Output the [x, y] coordinate of the center of the cell containing the given text.  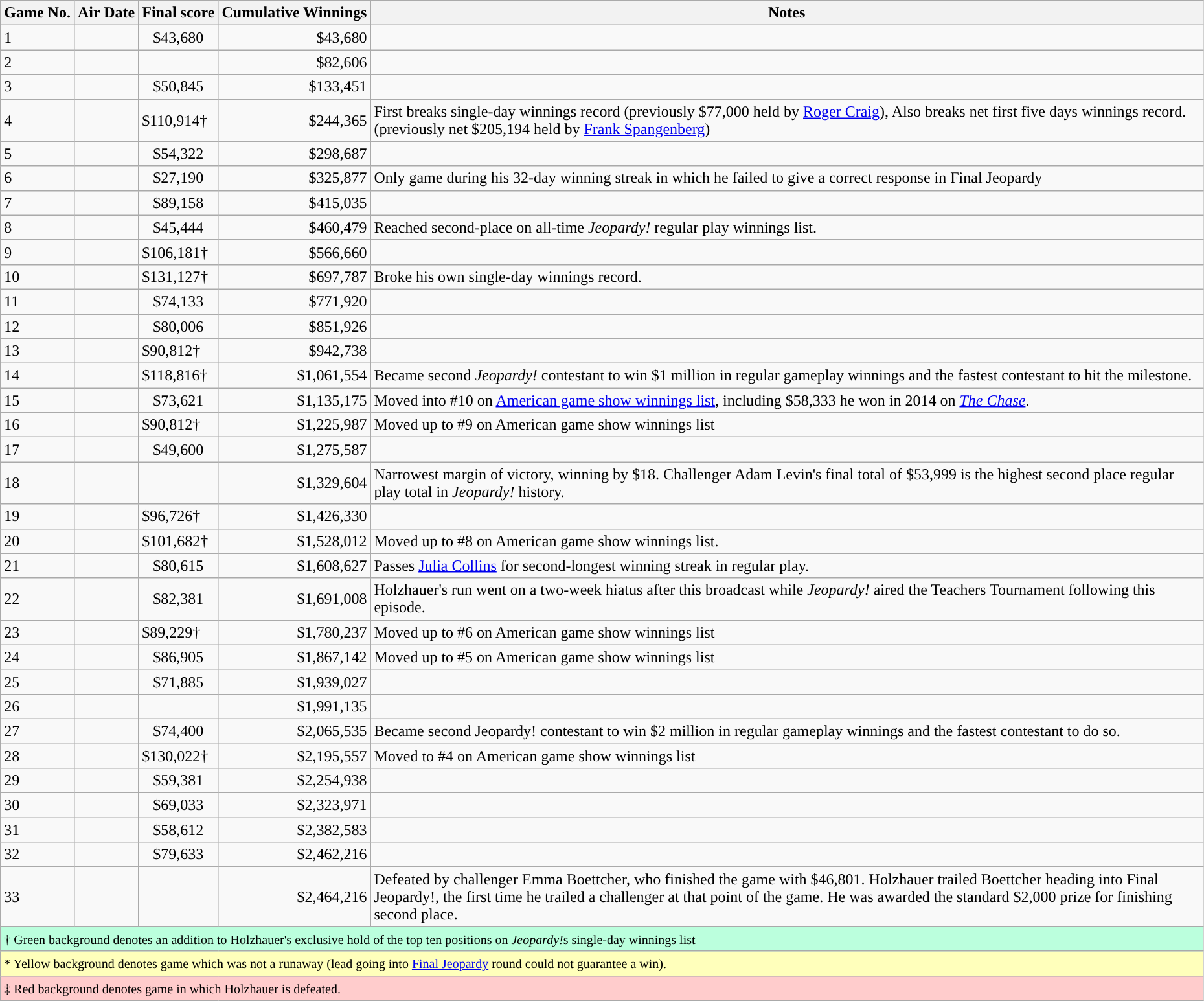
12 [38, 326]
$49,600 [179, 450]
$1,061,554 [294, 376]
$1,939,027 [294, 682]
21 [38, 566]
31 [38, 830]
$2,464,216 [294, 897]
$1,225,987 [294, 425]
27 [38, 731]
$1,275,587 [294, 450]
$2,462,216 [294, 855]
Cumulative Winnings [294, 13]
30 [38, 805]
16 [38, 425]
$298,687 [294, 154]
$697,787 [294, 277]
$942,738 [294, 351]
26 [38, 706]
24 [38, 657]
Notes [786, 13]
33 [38, 897]
† Green background denotes an addition to Holzhauer's exclusive hold of the top ten positions on Jeopardy!s single-day winnings list [602, 939]
$2,195,557 [294, 756]
$133,451 [294, 87]
29 [38, 781]
$1,329,604 [294, 483]
13 [38, 351]
19 [38, 516]
Holzhauer's run went on a two-week hiatus after this broadcast while Jeopardy! aired the Teachers Tournament following this episode. [786, 599]
Moved up to #5 on American game show winnings list [786, 657]
Became second Jeopardy! contestant to win $1 million in regular gameplay winnings and the fastest contestant to hit the milestone. [786, 376]
$1,780,237 [294, 632]
$45,444 [179, 227]
Reached second-place on all-time Jeopardy! regular play winnings list. [786, 227]
Moved up to #9 on American game show winnings list [786, 425]
Game No. [38, 13]
$69,033 [179, 805]
25 [38, 682]
$106,181† [179, 252]
10 [38, 277]
Broke his own single-day winnings record. [786, 277]
$566,660 [294, 252]
Became second Jeopardy! contestant to win $2 million in regular gameplay winnings and the fastest contestant to do so. [786, 731]
$54,322 [179, 154]
$74,133 [179, 301]
Moved up to #6 on American game show winnings list [786, 632]
$80,006 [179, 326]
22 [38, 599]
9 [38, 252]
$1,691,008 [294, 599]
$79,633 [179, 855]
$244,365 [294, 121]
5 [38, 154]
$27,190 [179, 178]
6 [38, 178]
$89,158 [179, 203]
‡ Red background denotes game in which Holzhauer is defeated. [602, 988]
Final score [179, 13]
1 [38, 38]
4 [38, 121]
Only game during his 32-day winning streak in which he failed to give a correct response in Final Jeopardy [786, 178]
$96,726† [179, 516]
$58,612 [179, 830]
$1,528,012 [294, 541]
20 [38, 541]
$118,816† [179, 376]
$82,381 [179, 599]
$1,135,175 [294, 400]
$110,914† [179, 121]
$2,065,535 [294, 731]
$74,400 [179, 731]
$73,621 [179, 400]
$1,867,142 [294, 657]
$460,479 [294, 227]
$131,127† [179, 277]
7 [38, 203]
$89,229† [179, 632]
$415,035 [294, 203]
$1,426,330 [294, 516]
23 [38, 632]
Moved up to #8 on American game show winnings list. [786, 541]
14 [38, 376]
$2,323,971 [294, 805]
$325,877 [294, 178]
Air Date [106, 13]
$130,022† [179, 756]
$771,920 [294, 301]
3 [38, 87]
Moved to #4 on American game show winnings list [786, 756]
17 [38, 450]
$2,382,583 [294, 830]
$1,991,135 [294, 706]
18 [38, 483]
$101,682† [179, 541]
11 [38, 301]
$82,606 [294, 62]
2 [38, 62]
$59,381 [179, 781]
Passes Julia Collins for second-longest winning streak in regular play. [786, 566]
32 [38, 855]
$851,926 [294, 326]
$50,845 [179, 87]
$71,885 [179, 682]
15 [38, 400]
28 [38, 756]
$80,615 [179, 566]
$86,905 [179, 657]
$1,608,627 [294, 566]
* Yellow background denotes game which was not a runaway (lead going into Final Jeopardy round could not guarantee a win). [602, 963]
$2,254,938 [294, 781]
Moved into #10 on American game show winnings list, including $58,333 he won in 2014 on The Chase. [786, 400]
8 [38, 227]
